Capture the cell that displays the provided text and extract its (X, Y) central coordinate. 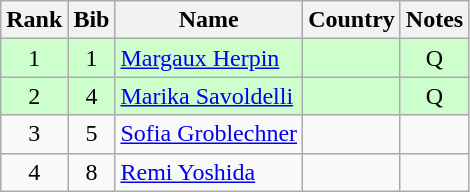
8 (92, 172)
Rank (34, 20)
Notes (434, 20)
3 (34, 134)
Marika Savoldelli (209, 96)
Name (209, 20)
Margaux Herpin (209, 58)
Sofia Groblechner (209, 134)
Remi Yoshida (209, 172)
5 (92, 134)
2 (34, 96)
Bib (92, 20)
Country (352, 20)
